Find where the given text appears and provide that cell's center as (x, y) coordinate. 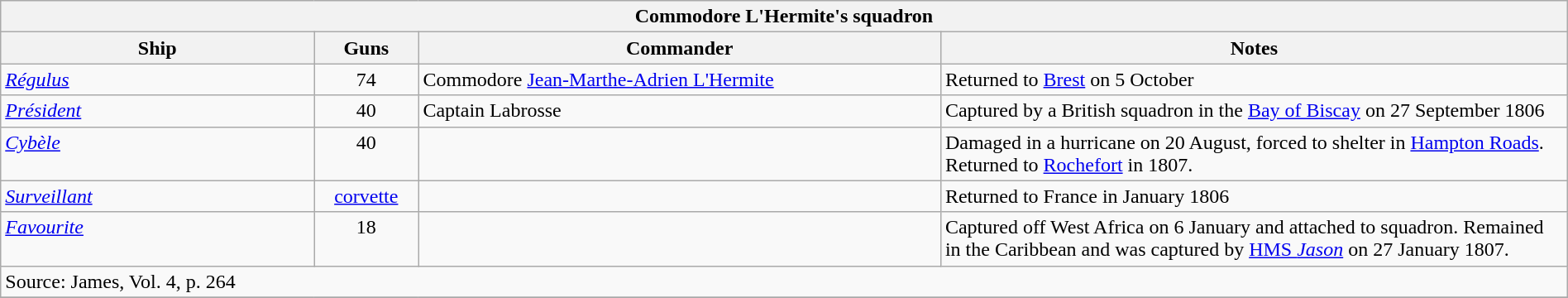
Damaged in a hurricane on 20 August, forced to shelter in Hampton Roads. Returned to Rochefort in 1807. (1254, 154)
Commander (680, 48)
Notes (1254, 48)
Captain Labrosse (680, 111)
corvette (366, 196)
Captured by a British squadron in the Bay of Biscay on 27 September 1806 (1254, 111)
Surveillant (157, 196)
Captured off West Africa on 6 January and attached to squadron. Remained in the Caribbean and was captured by HMS Jason on 27 January 1807. (1254, 238)
Président (157, 111)
Favourite (157, 238)
Régulus (157, 79)
Guns (366, 48)
Commodore L'Hermite's squadron (784, 17)
18 (366, 238)
Cybèle (157, 154)
Returned to France in January 1806 (1254, 196)
Source: James, Vol. 4, p. 264 (784, 281)
Returned to Brest on 5 October (1254, 79)
Commodore Jean-Marthe-Adrien L'Hermite (680, 79)
Ship (157, 48)
74 (366, 79)
